Scan for the cell matching the given text and deliver its [X, Y] coordinate at center. 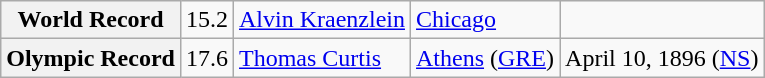
Alvin Kraenzlein [322, 20]
Thomas Curtis [322, 58]
Athens (GRE) [486, 58]
17.6 [206, 58]
April 10, 1896 (NS) [662, 58]
World Record [91, 20]
Chicago [486, 20]
Olympic Record [91, 58]
15.2 [206, 20]
